Detect which cell encompasses the target text, then output its (x, y) center coordinate. 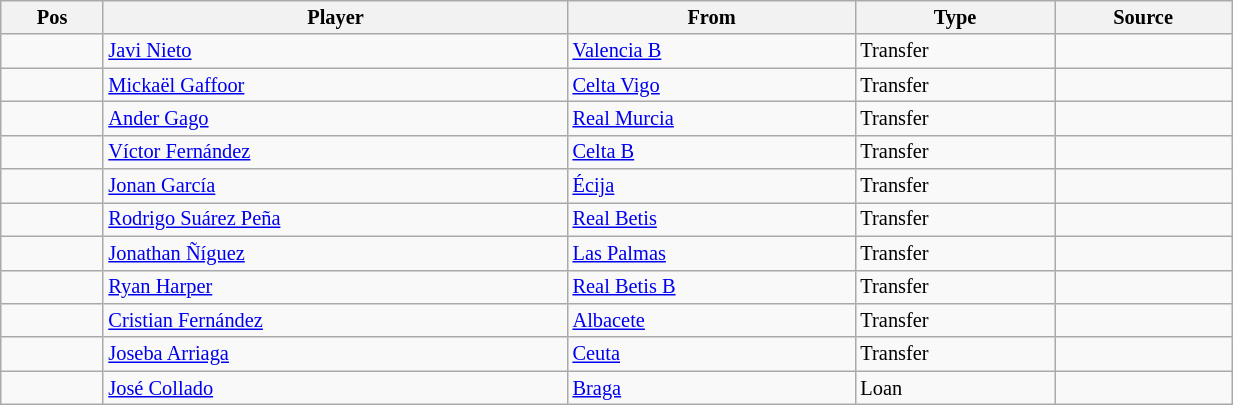
From (712, 17)
Type (954, 17)
Cristian Fernández (335, 320)
Player (335, 17)
Real Murcia (712, 118)
Mickaël Gaffoor (335, 85)
Celta B (712, 152)
Jonan García (335, 186)
Braga (712, 388)
Écija (712, 186)
Ander Gago (335, 118)
Real Betis B (712, 287)
Jonathan Ñíguez (335, 253)
Source (1144, 17)
Real Betis (712, 219)
Pos (52, 17)
Valencia B (712, 51)
Ceuta (712, 354)
Las Palmas (712, 253)
Javi Nieto (335, 51)
José Collado (335, 388)
Joseba Arriaga (335, 354)
Víctor Fernández (335, 152)
Loan (954, 388)
Celta Vigo (712, 85)
Rodrigo Suárez Peña (335, 219)
Ryan Harper (335, 287)
Albacete (712, 320)
